Locate the cell with the specified text and output its [x, y] center coordinate. 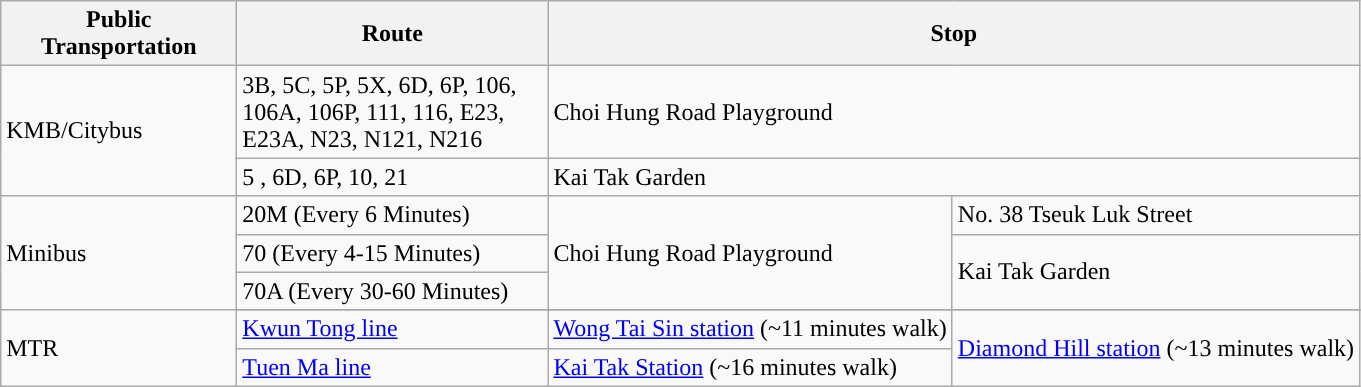
70A (Every 30-60 Minutes) [392, 291]
70 (Every 4-15 Minutes) [392, 253]
MTR [119, 348]
KMB/Citybus [119, 131]
Stop [954, 34]
Diamond Hill station (~13 minutes walk) [1156, 348]
No. 38 Tseuk Luk Street [1156, 215]
Wong Tai Sin station (~11 minutes walk) [750, 329]
Minibus [119, 253]
Tuen Ma line [392, 367]
Route [392, 34]
3B, 5C, 5P, 5X, 6D, 6P, 106, 106A, 106P, 111, 116, E23, E23A, N23, N121, N216 [392, 112]
20M (Every 6 Minutes) [392, 215]
Kai Tak Station (~16 minutes walk) [750, 367]
Public Transportation [119, 34]
5 , 6D, 6P, 10, 21 [392, 177]
Kwun Tong line [392, 329]
